Find where the given text appears and provide that cell's center as [X, Y] coordinate. 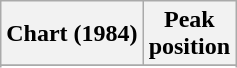
Chart (1984) [72, 34]
Peakposition [189, 34]
